Capture the cell that displays the provided text and extract its (x, y) central coordinate. 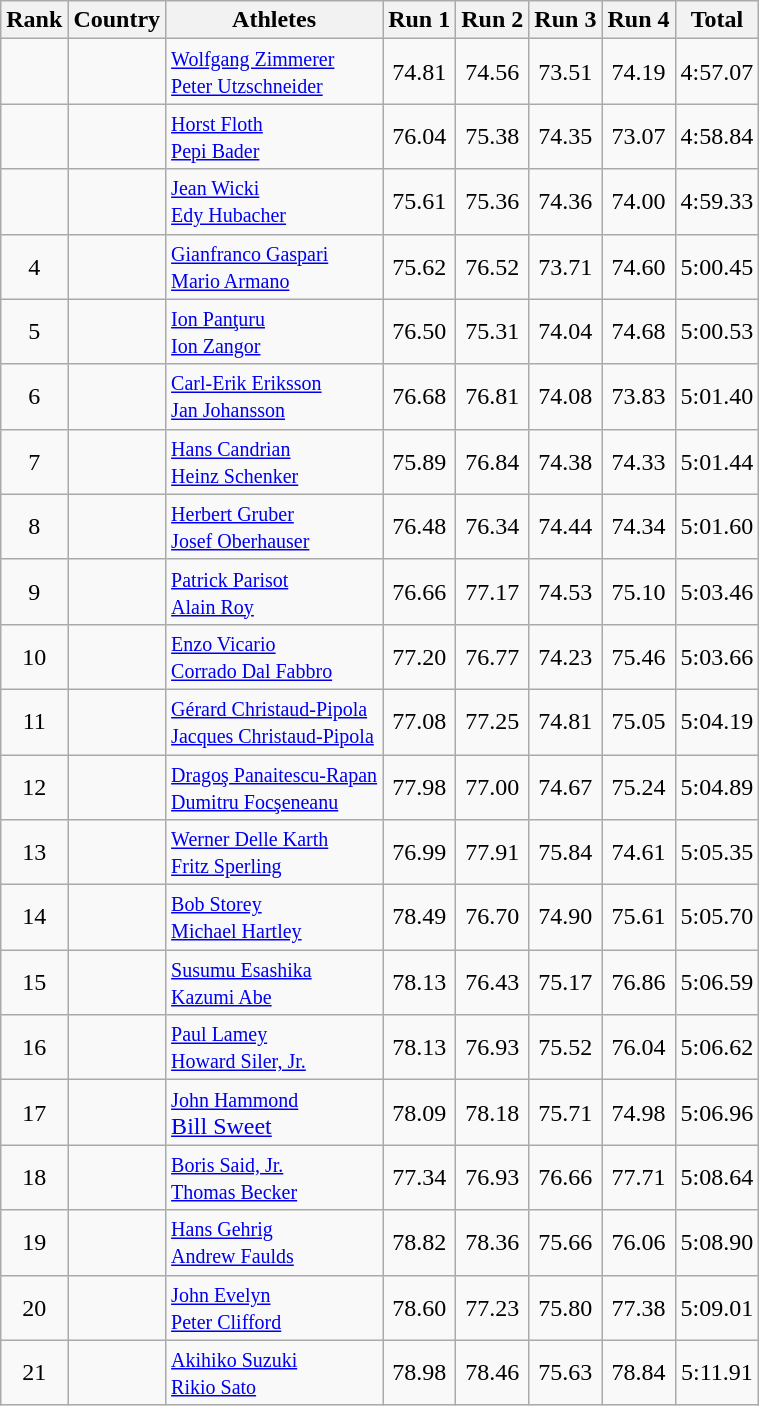
75.36 (492, 202)
78.82 (420, 1242)
74.68 (638, 332)
74.19 (638, 72)
74.44 (566, 526)
75.46 (638, 656)
5:06.59 (717, 982)
5:05.35 (717, 852)
74.36 (566, 202)
78.60 (420, 1308)
4 (34, 266)
76.43 (492, 982)
5:06.62 (717, 1048)
77.17 (492, 592)
77.34 (420, 1178)
74.08 (566, 396)
12 (34, 786)
75.38 (492, 136)
78.84 (638, 1372)
73.07 (638, 136)
74.38 (566, 462)
Ion Panţuru Ion Zangor (274, 332)
Run 2 (492, 20)
77.91 (492, 852)
78.49 (420, 918)
4:57.07 (717, 72)
74.33 (638, 462)
Athletes (274, 20)
73.51 (566, 72)
75.66 (566, 1242)
John Evelyn Peter Clifford (274, 1308)
20 (34, 1308)
78.36 (492, 1242)
75.52 (566, 1048)
9 (34, 592)
11 (34, 722)
5:01.60 (717, 526)
76.77 (492, 656)
74.23 (566, 656)
5:11.91 (717, 1372)
John Hammond Bill Sweet (274, 1112)
74.00 (638, 202)
Akihiko Suzuki Rikio Sato (274, 1372)
74.04 (566, 332)
74.67 (566, 786)
5:00.45 (717, 266)
76.52 (492, 266)
5:05.70 (717, 918)
5:09.01 (717, 1308)
Gérard Christaud-Pipola Jacques Christaud-Pipola (274, 722)
78.09 (420, 1112)
75.24 (638, 786)
75.80 (566, 1308)
Gianfranco Gaspari Mario Armano (274, 266)
75.84 (566, 852)
Bob Storey Michael Hartley (274, 918)
75.17 (566, 982)
5 (34, 332)
5:01.44 (717, 462)
Herbert Gruber Josef Oberhauser (274, 526)
5:06.96 (717, 1112)
Boris Said, Jr. Thomas Becker (274, 1178)
76.70 (492, 918)
Hans Gehrig Andrew Faulds (274, 1242)
76.34 (492, 526)
75.62 (420, 266)
74.60 (638, 266)
5:03.46 (717, 592)
76.50 (420, 332)
75.31 (492, 332)
76.99 (420, 852)
74.98 (638, 1112)
77.20 (420, 656)
Dragoş Panaitescu-Rapan Dumitru Focşeneanu (274, 786)
Total (717, 20)
Patrick Parisot Alain Roy (274, 592)
74.34 (638, 526)
10 (34, 656)
75.71 (566, 1112)
Werner Delle Karth Fritz Sperling (274, 852)
19 (34, 1242)
78.18 (492, 1112)
76.86 (638, 982)
73.71 (566, 266)
74.61 (638, 852)
Horst Floth Pepi Bader (274, 136)
Jean Wicki Edy Hubacher (274, 202)
75.05 (638, 722)
Country (117, 20)
Susumu Esashika Kazumi Abe (274, 982)
7 (34, 462)
77.38 (638, 1308)
5:03.66 (717, 656)
Wolfgang Zimmerer Peter Utzschneider (274, 72)
74.56 (492, 72)
4:59.33 (717, 202)
76.68 (420, 396)
8 (34, 526)
Rank (34, 20)
77.98 (420, 786)
13 (34, 852)
5:08.90 (717, 1242)
78.98 (420, 1372)
77.71 (638, 1178)
5:00.53 (717, 332)
5:04.89 (717, 786)
16 (34, 1048)
73.83 (638, 396)
74.35 (566, 136)
77.08 (420, 722)
5:04.19 (717, 722)
Run 1 (420, 20)
21 (34, 1372)
75.89 (420, 462)
75.63 (566, 1372)
Paul Lamey Howard Siler, Jr. (274, 1048)
74.90 (566, 918)
76.48 (420, 526)
78.46 (492, 1372)
Hans Candrian Heinz Schenker (274, 462)
14 (34, 918)
76.81 (492, 396)
5:08.64 (717, 1178)
76.84 (492, 462)
4:58.84 (717, 136)
Carl-Erik Eriksson Jan Johansson (274, 396)
18 (34, 1178)
77.00 (492, 786)
Run 4 (638, 20)
Run 3 (566, 20)
76.06 (638, 1242)
77.25 (492, 722)
15 (34, 982)
Enzo Vicario Corrado Dal Fabbro (274, 656)
5:01.40 (717, 396)
6 (34, 396)
77.23 (492, 1308)
75.10 (638, 592)
17 (34, 1112)
74.53 (566, 592)
